From the cell containing the given text, extract its center point as [x, y] coordinate. 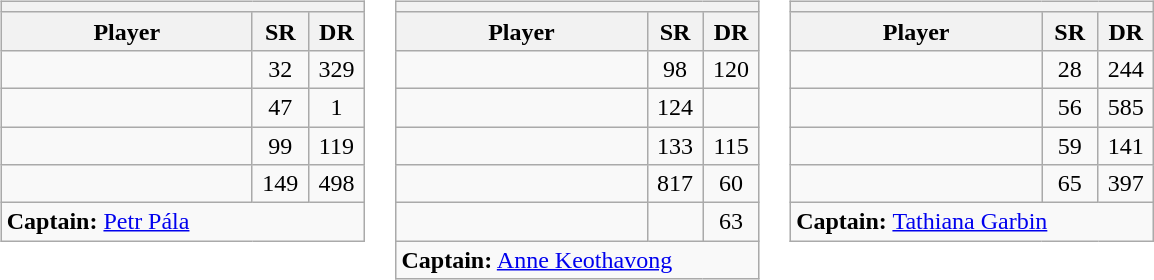
817 [675, 184]
124 [675, 107]
120 [731, 69]
119 [336, 145]
63 [731, 222]
59 [1070, 145]
56 [1070, 107]
141 [1126, 145]
Captain: Tathiana Garbin [972, 222]
498 [336, 184]
133 [675, 145]
65 [1070, 184]
47 [280, 107]
149 [280, 184]
1 [336, 107]
32 [280, 69]
585 [1126, 107]
Captain: Petr Pála [182, 222]
98 [675, 69]
244 [1126, 69]
60 [731, 184]
115 [731, 145]
397 [1126, 184]
28 [1070, 69]
99 [280, 145]
329 [336, 69]
Captain: Anne Keothavong [578, 260]
